Pinpoint the cell where the given text exists, returning its (X, Y) midpoint coordinate. 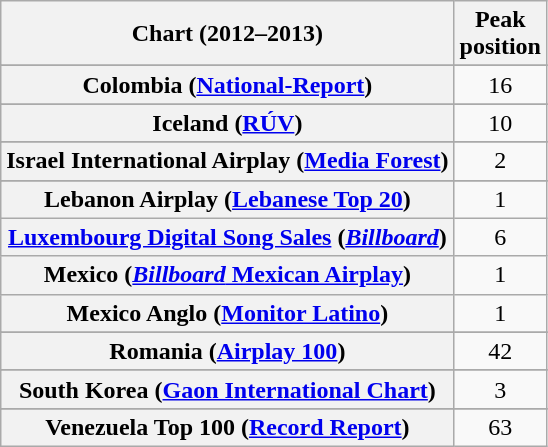
63 (500, 427)
Chart (2012–2013) (228, 34)
Romania (Airplay 100) (228, 351)
Colombia (National-Report) (228, 85)
42 (500, 351)
10 (500, 123)
Lebanon Airplay (Lebanese Top 20) (228, 199)
Mexico (Billboard Mexican Airplay) (228, 275)
South Korea (Gaon International Chart) (228, 389)
Luxembourg Digital Song Sales (Billboard) (228, 237)
2 (500, 161)
6 (500, 237)
3 (500, 389)
Venezuela Top 100 (Record Report) (228, 427)
Peakposition (500, 34)
Israel International Airplay (Media Forest) (228, 161)
16 (500, 85)
Mexico Anglo (Monitor Latino) (228, 313)
Iceland (RÚV) (228, 123)
